Search for the cell housing the specified text and yield its (x, y) center coordinate. 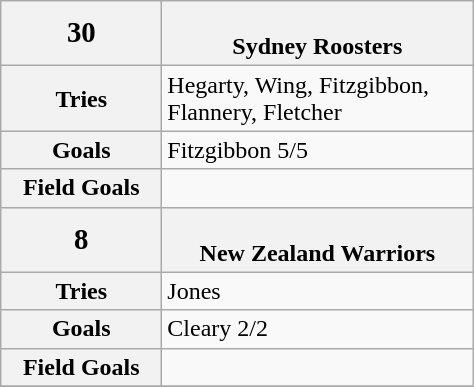
Jones (318, 291)
Hegarty, Wing, Fitzgibbon, Flannery, Fletcher (318, 98)
8 (82, 240)
30 (82, 34)
Cleary 2/2 (318, 329)
Sydney Roosters (318, 34)
New Zealand Warriors (318, 240)
Fitzgibbon 5/5 (318, 150)
